Scan for the cell matching the given text and deliver its [x, y] coordinate at center. 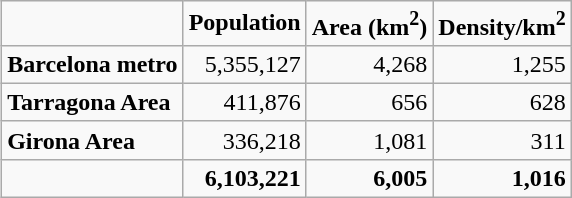
1,081 [370, 140]
6,103,221 [244, 178]
Girona Area [92, 140]
311 [502, 140]
1,255 [502, 64]
6,005 [370, 178]
Population [244, 24]
Area (km2) [370, 24]
1,016 [502, 178]
628 [502, 102]
4,268 [370, 64]
Density/km2 [502, 24]
411,876 [244, 102]
656 [370, 102]
Tarragona Area [92, 102]
5,355,127 [244, 64]
Barcelona metro [92, 64]
336,218 [244, 140]
